Provide the [X, Y] coordinate of the cell's center where the given text is located.  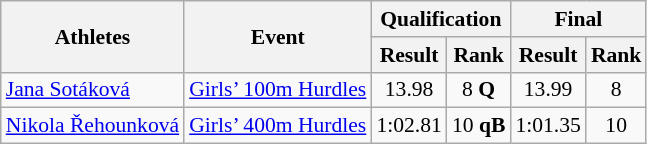
Girls’ 400m Hurdles [278, 126]
8 Q [479, 90]
1:01.35 [548, 126]
Athletes [92, 36]
Nikola Řehounková [92, 126]
Girls’ 100m Hurdles [278, 90]
8 [616, 90]
10 [616, 126]
13.98 [408, 90]
Jana Sotáková [92, 90]
10 qB [479, 126]
1:02.81 [408, 126]
Qualification [440, 19]
13.99 [548, 90]
Final [578, 19]
Event [278, 36]
